Detect which cell encompasses the target text, then output its [X, Y] center coordinate. 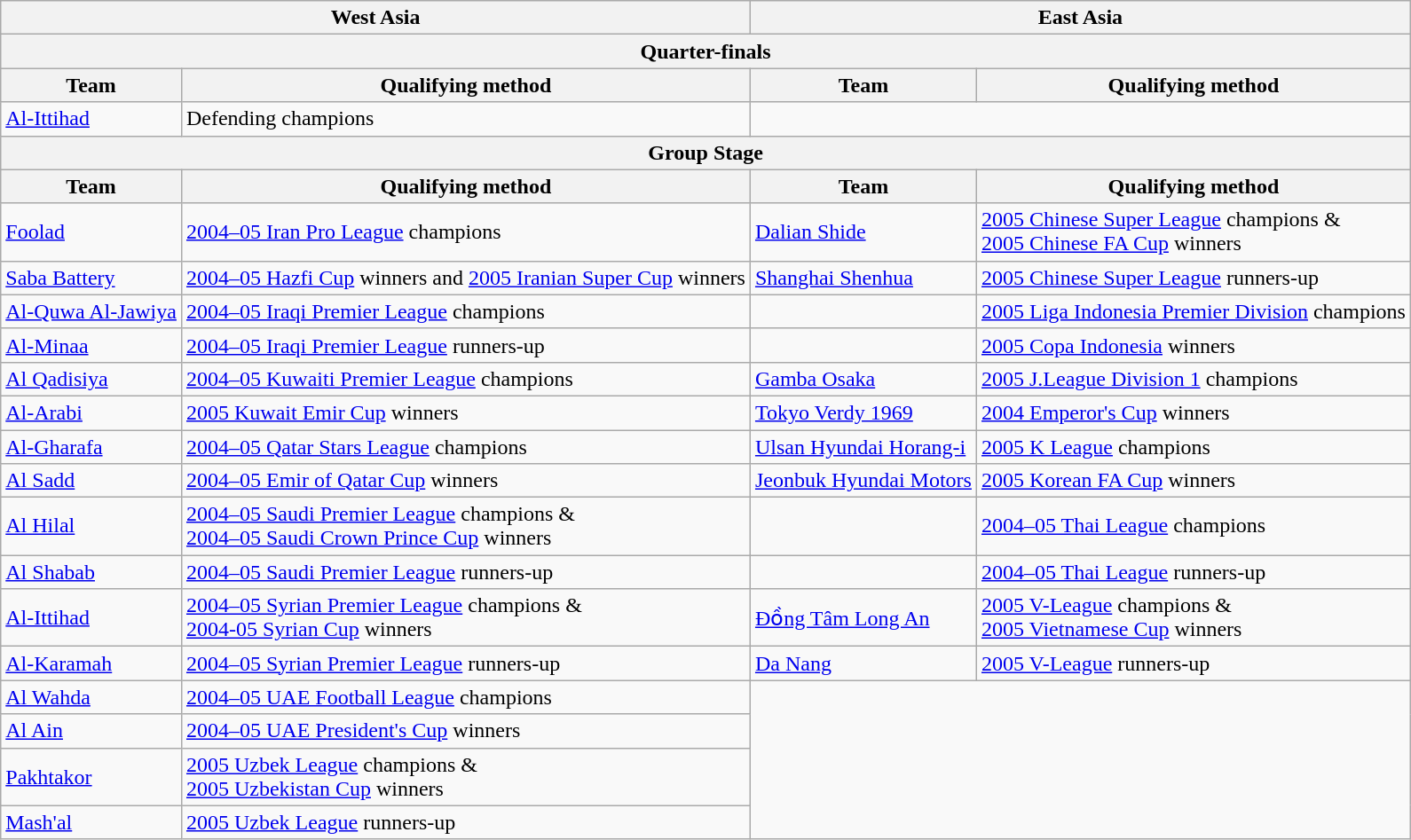
2005 V-League champions &2005 Vietnamese Cup winners [1193, 617]
Al-Minaa [91, 345]
Foolad [91, 232]
Saba Battery [91, 278]
Al Hilal [91, 527]
Gamba Osaka [863, 379]
Pakhtakor [91, 777]
Al Qadisiya [91, 379]
Jeonbuk Hyundai Motors [863, 481]
Mash'al [91, 822]
2004–05 UAE President's Cup winners [465, 731]
West Asia [376, 18]
2004–05 Iraqi Premier League runners-up [465, 345]
Đồng Tâm Long An [863, 617]
Quarter-finals [706, 51]
2004–05 Iraqi Premier League champions [465, 311]
Group Stage [706, 153]
2004 Emperor's Cup winners [1193, 412]
2004–05 Kuwaiti Premier League champions [465, 379]
Defending champions [465, 119]
Tokyo Verdy 1969 [863, 412]
Dalian Shide [863, 232]
2005 Copa Indonesia winners [1193, 345]
2005 Liga Indonesia Premier Division champions [1193, 311]
2004–05 Saudi Premier League champions &2004–05 Saudi Crown Prince Cup winners [465, 527]
Shanghai Shenhua [863, 278]
2004–05 Hazfi Cup winners and 2005 Iranian Super Cup winners [465, 278]
2005 Kuwait Emir Cup winners [465, 412]
2004–05 Iran Pro League champions [465, 232]
Al Shabab [91, 572]
Da Nang [863, 663]
Al Wahda [91, 697]
2005 V-League runners-up [1193, 663]
2004–05 Thai League champions [1193, 527]
Al-Karamah [91, 663]
2004–05 Thai League runners-up [1193, 572]
Ulsan Hyundai Horang-i [863, 446]
2005 Uzbek League champions &2005 Uzbekistan Cup winners [465, 777]
2005 J.League Division 1 champions [1193, 379]
2004–05 Syrian Premier League runners-up [465, 663]
2004–05 Emir of Qatar Cup winners [465, 481]
East Asia [1080, 18]
2005 Korean FA Cup winners [1193, 481]
Al-Gharafa [91, 446]
2005 Chinese Super League runners-up [1193, 278]
Al-Quwa Al-Jawiya [91, 311]
2004–05 Syrian Premier League champions &2004-05 Syrian Cup winners [465, 617]
2004–05 Qatar Stars League champions [465, 446]
2005 K League champions [1193, 446]
Al-Arabi [91, 412]
Al Ain [91, 731]
2004–05 Saudi Premier League runners-up [465, 572]
2004–05 UAE Football League champions [465, 697]
2005 Chinese Super League champions &2005 Chinese FA Cup winners [1193, 232]
2005 Uzbek League runners-up [465, 822]
Al Sadd [91, 481]
